Determine the (X, Y) coordinate at the center of the cell enclosing the given text.  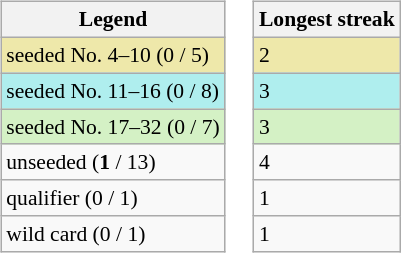
qualifier (0 / 1) (113, 198)
2 (327, 55)
Longest streak (327, 20)
unseeded (1 / 13) (113, 162)
Legend (113, 20)
seeded No. 17–32 (0 / 7) (113, 127)
seeded No. 4–10 (0 / 5) (113, 55)
4 (327, 162)
wild card (0 / 1) (113, 234)
seeded No. 11–16 (0 / 8) (113, 91)
